Return the (X, Y) coordinate for the center point of the cell that contains the specified text.  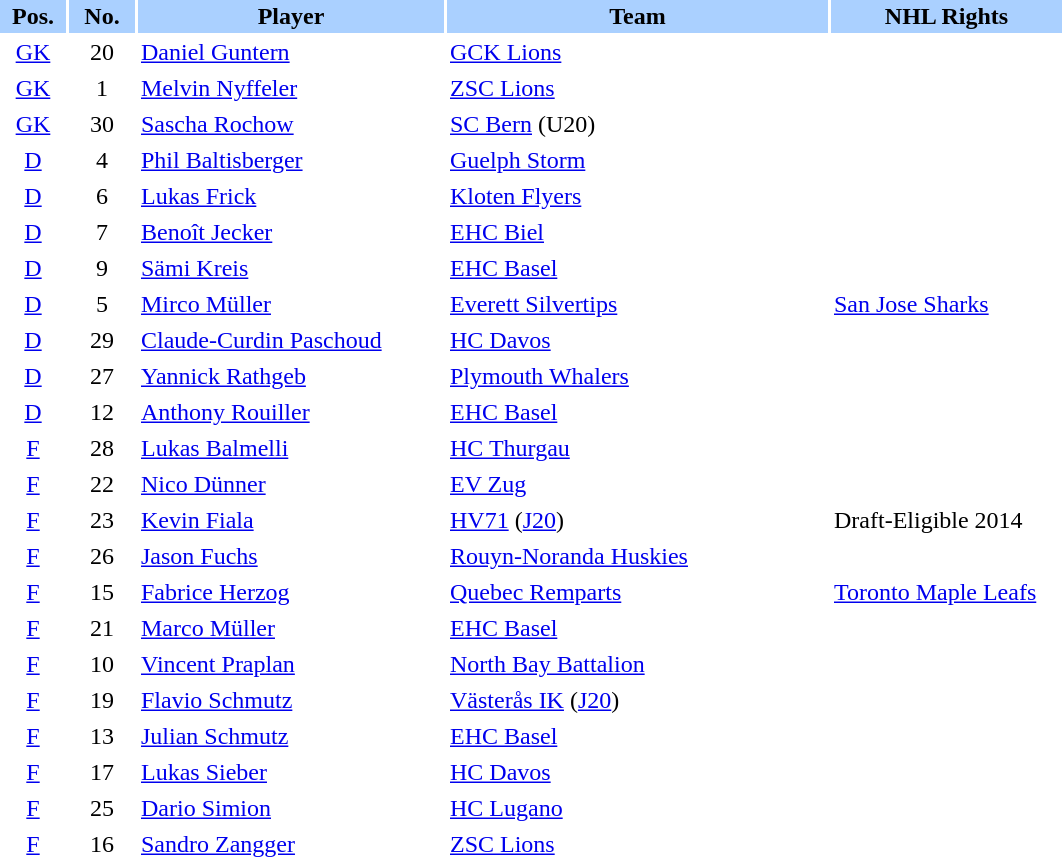
NHL Rights (946, 16)
15 (102, 592)
Nico Dünner (291, 484)
Kevin Fiala (291, 520)
Daniel Guntern (291, 52)
9 (102, 268)
17 (102, 772)
Flavio Schmutz (291, 700)
Lukas Frick (291, 196)
10 (102, 664)
Julian Schmutz (291, 736)
Västerås IK (J20) (638, 700)
HV71 (J20) (638, 520)
Melvin Nyffeler (291, 88)
27 (102, 376)
HC Lugano (638, 808)
Player (291, 16)
Quebec Remparts (638, 592)
San Jose Sharks (946, 304)
26 (102, 556)
GCK Lions (638, 52)
Vincent Praplan (291, 664)
Kloten Flyers (638, 196)
Sascha Rochow (291, 124)
Pos. (33, 16)
Everett Silvertips (638, 304)
North Bay Battalion (638, 664)
Toronto Maple Leafs (946, 592)
Lukas Sieber (291, 772)
23 (102, 520)
No. (102, 16)
Dario Simion (291, 808)
1 (102, 88)
21 (102, 628)
ZSC Lions (638, 88)
Guelph Storm (638, 160)
4 (102, 160)
12 (102, 412)
Claude-Curdin Paschoud (291, 340)
Draft-Eligible 2014 (946, 520)
29 (102, 340)
5 (102, 304)
Rouyn-Noranda Huskies (638, 556)
7 (102, 232)
Lukas Balmelli (291, 448)
Plymouth Whalers (638, 376)
Jason Fuchs (291, 556)
25 (102, 808)
19 (102, 700)
Fabrice Herzog (291, 592)
Anthony Rouiller (291, 412)
EV Zug (638, 484)
Benoît Jecker (291, 232)
Team (638, 16)
HC Thurgau (638, 448)
22 (102, 484)
SC Bern (U20) (638, 124)
28 (102, 448)
Phil Baltisberger (291, 160)
EHC Biel (638, 232)
30 (102, 124)
Yannick Rathgeb (291, 376)
20 (102, 52)
6 (102, 196)
13 (102, 736)
Sämi Kreis (291, 268)
Marco Müller (291, 628)
Mirco Müller (291, 304)
